Find where the given text appears and provide that cell's center as [x, y] coordinate. 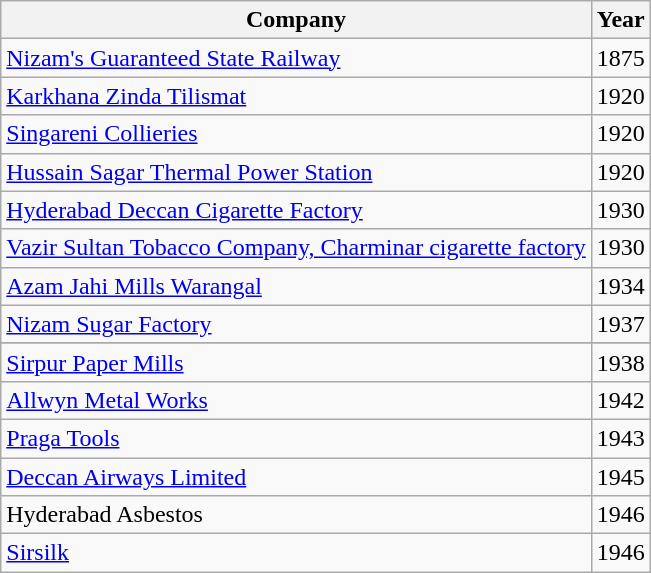
1938 [620, 362]
1875 [620, 58]
Hussain Sagar Thermal Power Station [296, 172]
Nizam's Guaranteed State Railway [296, 58]
Deccan Airways Limited [296, 477]
Vazir Sultan Tobacco Company, Charminar cigarette factory [296, 248]
Hyderabad Deccan Cigarette Factory [296, 210]
1943 [620, 438]
Allwyn Metal Works [296, 400]
Hyderabad Asbestos [296, 515]
Sirpur Paper Mills [296, 362]
Sirsilk [296, 553]
Nizam Sugar Factory [296, 324]
Company [296, 20]
Azam Jahi Mills Warangal [296, 286]
Singareni Collieries [296, 134]
1945 [620, 477]
1937 [620, 324]
Praga Tools [296, 438]
1934 [620, 286]
Year [620, 20]
Karkhana Zinda Tilismat [296, 96]
1942 [620, 400]
